Extract the (x, y) coordinate from the center of the cell holding the provided text.  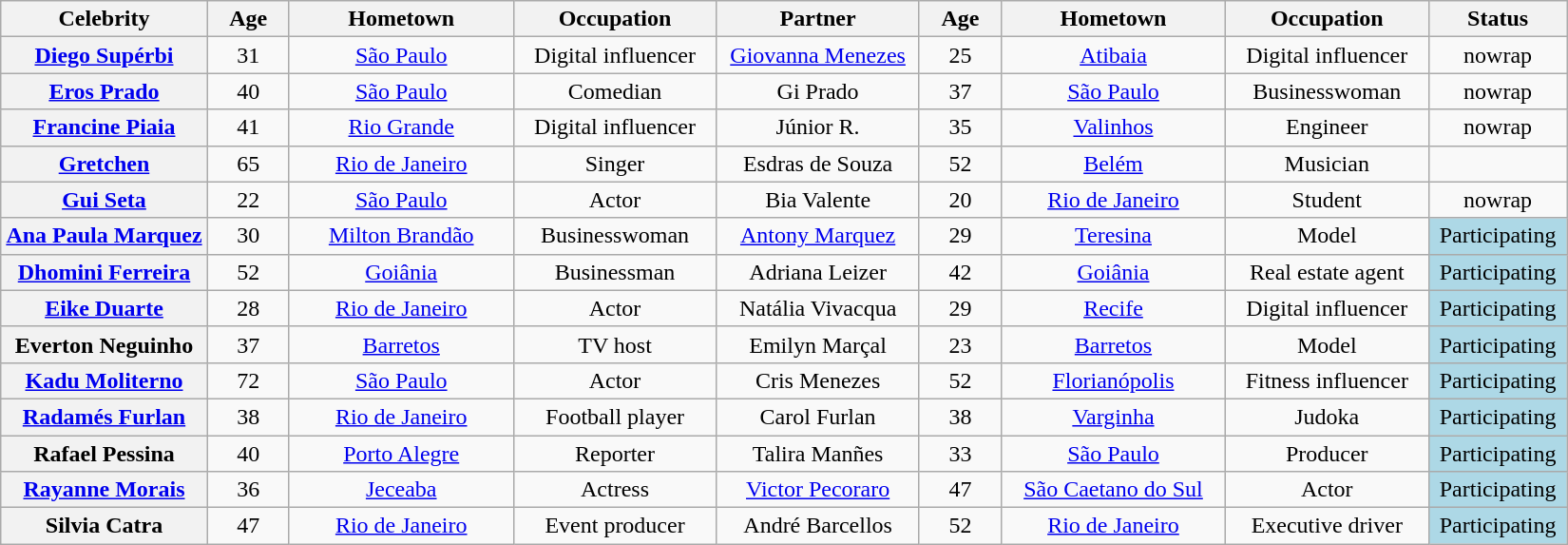
Partner (818, 19)
23 (960, 344)
Silvia Catra (105, 526)
Natália Vivacqua (818, 308)
Everton Neguinho (105, 344)
Ana Paula Marquez (105, 236)
Florianópolis (1113, 380)
Status (1498, 19)
Executive driver (1328, 526)
Actress (615, 490)
Gretchen (105, 164)
Fitness influencer (1328, 380)
Producer (1328, 454)
Rio Grande (401, 127)
Rafael Pessina (105, 454)
33 (960, 454)
Singer (615, 164)
22 (248, 200)
Valinhos (1113, 127)
42 (960, 272)
Victor Pecoraro (818, 490)
TV host (615, 344)
Businessman (615, 272)
35 (960, 127)
Celebrity (105, 19)
Eike Duarte (105, 308)
Júnior R. (818, 127)
Francine Piaia (105, 127)
65 (248, 164)
Judoka (1328, 417)
Engineer (1328, 127)
Event producer (615, 526)
Radamés Furlan (105, 417)
Dhomini Ferreira (105, 272)
Esdras de Souza (818, 164)
Bia Valente (818, 200)
Real estate agent (1328, 272)
Antony Marquez (818, 236)
28 (248, 308)
31 (248, 55)
Varginha (1113, 417)
25 (960, 55)
Kadu Moliterno (105, 380)
Reporter (615, 454)
Carol Furlan (818, 417)
André Barcellos (818, 526)
Emilyn Marçal (818, 344)
Belém (1113, 164)
São Caetano do Sul (1113, 490)
Musician (1328, 164)
Atibaia (1113, 55)
Talira Manñes (818, 454)
Comedian (615, 91)
Gi Prado (818, 91)
Jeceaba (401, 490)
Porto Alegre (401, 454)
Cris Menezes (818, 380)
30 (248, 236)
Football player (615, 417)
41 (248, 127)
Milton Brandão (401, 236)
Diego Supérbi (105, 55)
Eros Prado (105, 91)
20 (960, 200)
Recife (1113, 308)
72 (248, 380)
Gui Seta (105, 200)
36 (248, 490)
Teresina (1113, 236)
Student (1328, 200)
Giovanna Menezes (818, 55)
Adriana Leizer (818, 272)
Rayanne Morais (105, 490)
